Output the [x, y] coordinate of the center of the cell containing the given text.  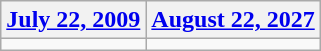
August 22, 2027 [233, 20]
July 22, 2009 [74, 20]
